Capture the cell that displays the provided text and extract its (x, y) central coordinate. 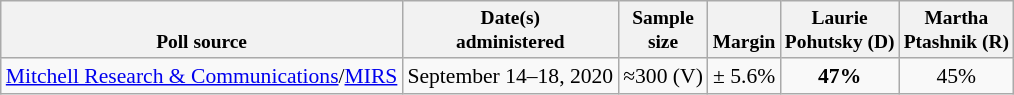
Poll source (202, 30)
Samplesize (663, 30)
MarthaPtashnik (R) (956, 30)
Margin (744, 30)
Mitchell Research & Communications/MIRS (202, 76)
LauriePohutsky (D) (840, 30)
September 14–18, 2020 (510, 76)
47% (840, 76)
Date(s)administered (510, 30)
± 5.6% (744, 76)
45% (956, 76)
≈300 (V) (663, 76)
